Return [x, y] of the center of cell containing provided text 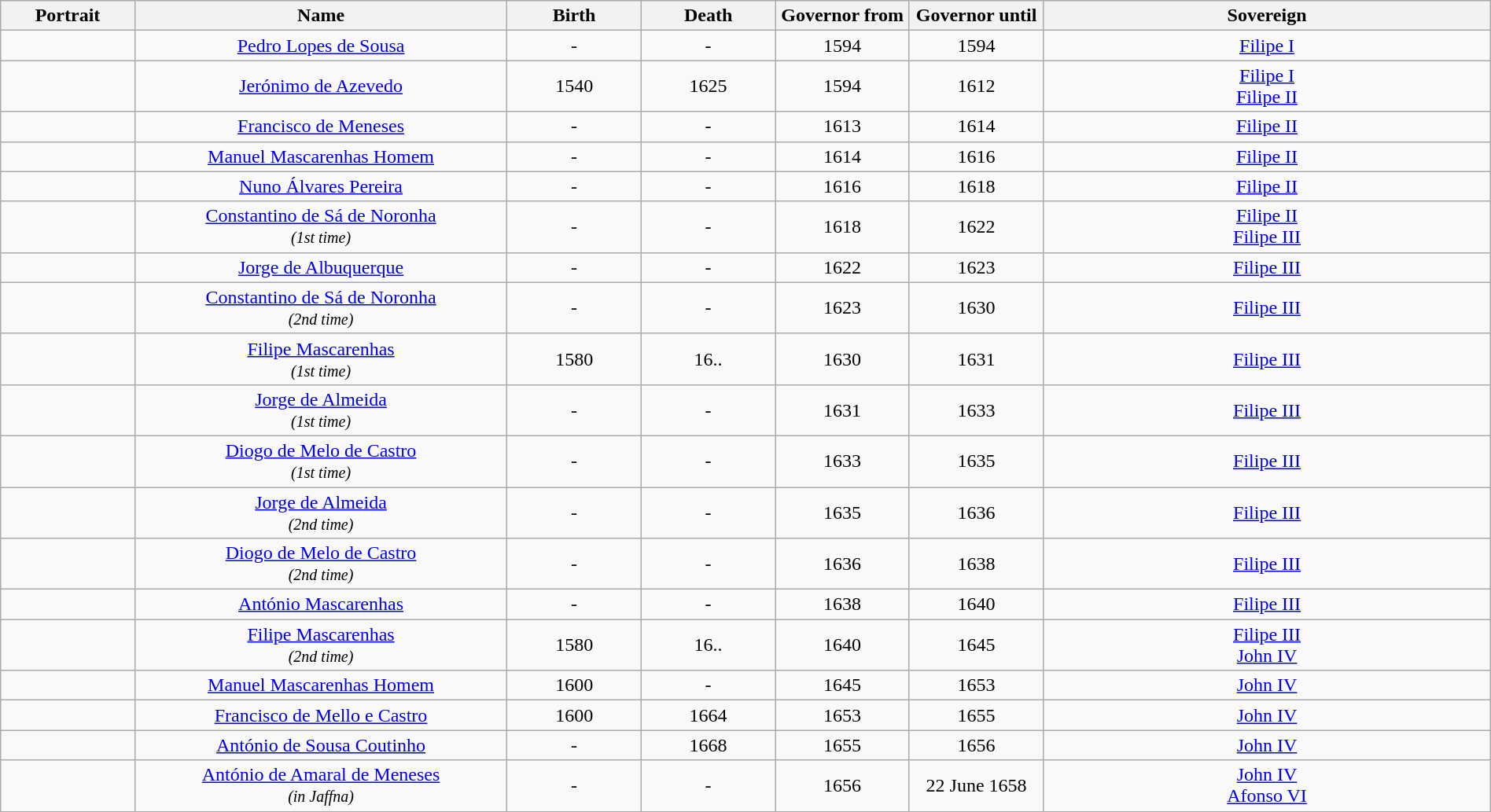
Death [708, 16]
1613 [842, 127]
Birth [574, 16]
Constantino de Sá de Noronha(2nd time) [321, 308]
Filipe I [1267, 46]
Francisco de Meneses [321, 127]
Jorge de Almeida(2nd time) [321, 513]
Diogo de Melo de Castro(1st time) [321, 461]
Filipe IFilipe II [1267, 86]
1625 [708, 86]
1668 [708, 745]
Portrait [68, 16]
Jorge de Albuquerque [321, 267]
Diogo de Melo de Castro(2nd time) [321, 564]
1664 [708, 715]
Filipe IIFilipe III [1267, 226]
1540 [574, 86]
Filipe Mascarenhas(1st time) [321, 358]
Governor from [842, 16]
1612 [976, 86]
Governor until [976, 16]
22 June 1658 [976, 786]
António de Amaral de Meneses(in Jaffna) [321, 786]
Jorge de Almeida(1st time) [321, 410]
Francisco de Mello e Castro [321, 715]
Filipe IIIJohn IV [1267, 645]
António Mascarenhas [321, 604]
Jerónimo de Azevedo [321, 86]
Pedro Lopes de Sousa [321, 46]
Filipe Mascarenhas(2nd time) [321, 645]
António de Sousa Coutinho [321, 745]
Nuno Álvares Pereira [321, 186]
John IVAfonso VI [1267, 786]
Constantino de Sá de Noronha(1st time) [321, 226]
Name [321, 16]
Sovereign [1267, 16]
